Pinpoint the cell where the given text exists, returning its (x, y) midpoint coordinate. 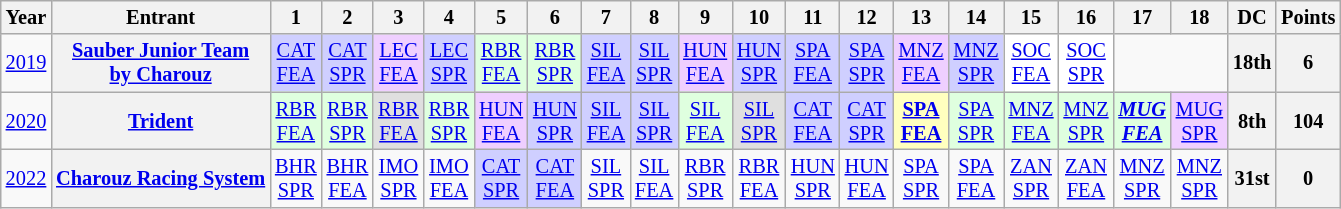
IMOSPR (398, 178)
Points (1308, 17)
1 (296, 17)
Trident (160, 121)
MUGSPR (1200, 121)
15 (1032, 17)
MUGFEA (1142, 121)
14 (976, 17)
18 (1200, 17)
BHRSPR (296, 178)
Year (26, 17)
0 (1308, 178)
BHRFEA (348, 178)
Charouz Racing System (160, 178)
ZANFEA (1086, 178)
10 (759, 17)
2 (348, 17)
IMOFEA (449, 178)
Sauber Junior Teamby Charouz (160, 63)
5 (501, 17)
LECFEA (398, 63)
4 (449, 17)
7 (606, 17)
18th (1252, 63)
ZANSPR (1032, 178)
8th (1252, 121)
2022 (26, 178)
DC (1252, 17)
SOCFEA (1032, 63)
Entrant (160, 17)
31st (1252, 178)
13 (922, 17)
16 (1086, 17)
17 (1142, 17)
SOCSPR (1086, 63)
8 (654, 17)
LECSPR (449, 63)
11 (813, 17)
3 (398, 17)
2020 (26, 121)
2019 (26, 63)
104 (1308, 121)
12 (867, 17)
9 (705, 17)
